From the cell containing the given text, extract its center point as [x, y] coordinate. 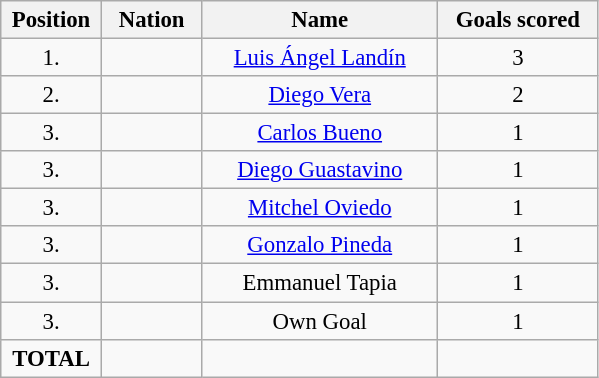
Mitchel Oviedo [320, 208]
1. [52, 58]
Goals scored [518, 20]
Diego Vera [320, 95]
2 [518, 95]
2. [52, 95]
Emmanuel Tapia [320, 283]
Gonzalo Pineda [320, 245]
Nation [152, 20]
Name [320, 20]
TOTAL [52, 358]
Own Goal [320, 321]
Diego Guastavino [320, 170]
Position [52, 20]
3 [518, 58]
Luis Ángel Landín [320, 58]
Carlos Bueno [320, 133]
